Locate the cell with the specified text and output its [X, Y] center coordinate. 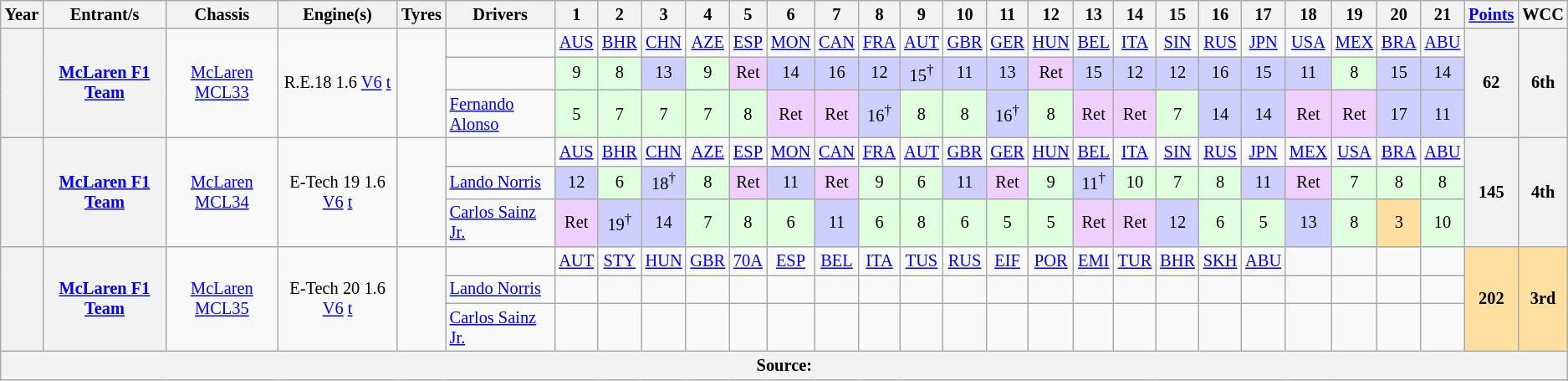
Tyres [421, 14]
R.E.18 1.6 V6 t [338, 83]
18† [664, 183]
19† [620, 223]
18 [1308, 14]
6th [1543, 83]
E-Tech 20 1.6 V6 t [338, 300]
62 [1491, 83]
Entrant/s [105, 14]
E-Tech 19 1.6 V6 t [338, 192]
202 [1491, 300]
EMI [1094, 261]
Chassis [222, 14]
20 [1399, 14]
TUS [922, 261]
SKH [1220, 261]
70A [748, 261]
WCC [1543, 14]
4th [1543, 192]
19 [1355, 14]
EIF [1007, 261]
Fernando Alonso [500, 114]
Engine(s) [338, 14]
145 [1491, 192]
11† [1094, 183]
McLaren MCL35 [222, 300]
2 [620, 14]
1 [576, 14]
3rd [1543, 300]
POR [1051, 261]
21 [1443, 14]
Source: [784, 366]
McLaren MCL33 [222, 83]
Points [1491, 14]
15† [922, 74]
McLaren MCL34 [222, 192]
4 [707, 14]
Year [22, 14]
STY [620, 261]
Drivers [500, 14]
TUR [1135, 261]
